Search for the cell housing the specified text and yield its (X, Y) center coordinate. 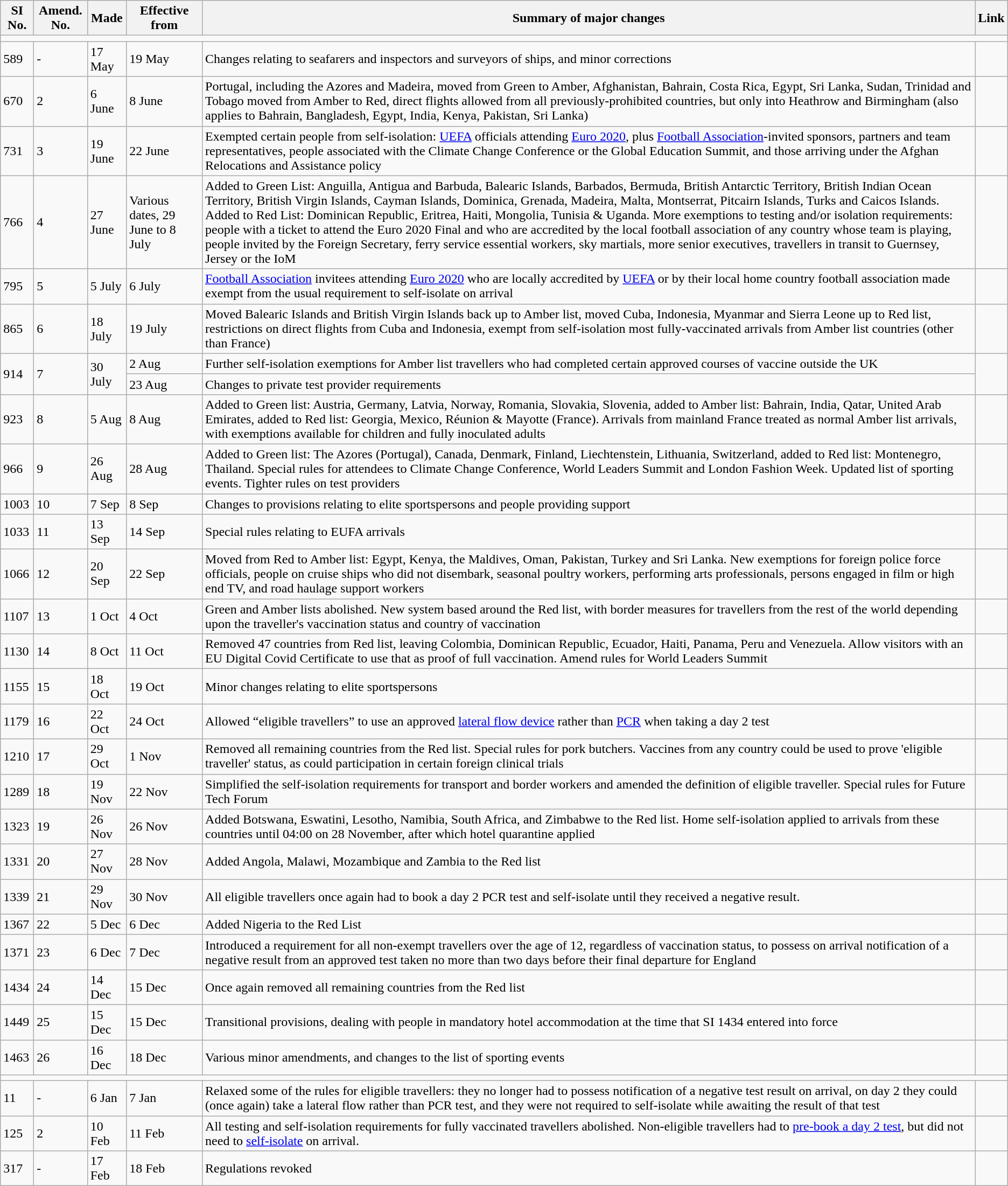
4 (60, 222)
Link (991, 18)
1323 (17, 826)
22 Oct (107, 722)
1066 (17, 574)
589 (17, 59)
1179 (17, 722)
23 (60, 952)
22 Sep (165, 574)
24 (60, 987)
14 Dec (107, 987)
1289 (17, 792)
Once again removed all remaining countries from the Red list (589, 987)
1 Nov (165, 756)
1449 (17, 1022)
18 Oct (107, 686)
6 June (107, 101)
5 Aug (107, 419)
All eligible travellers once again had to book a day 2 PCR test and self-isolate until they received a negative result. (589, 896)
27 Nov (107, 862)
26 Aug (107, 469)
4 Oct (165, 616)
8 Sep (165, 504)
7 Jan (165, 1099)
1003 (17, 504)
29 Oct (107, 756)
23 Aug (165, 384)
317 (17, 1169)
21 (60, 896)
5 July (107, 287)
22 Nov (165, 792)
20 (60, 862)
Regulations revoked (589, 1169)
28 Aug (165, 469)
7 (60, 374)
2 Aug (165, 364)
Various minor amendments, and changes to the list of sporting events (589, 1057)
6 (60, 329)
795 (17, 287)
22 (60, 924)
7 Sep (107, 504)
19 May (165, 59)
19 June (107, 151)
11 Feb (165, 1133)
8 Aug (165, 419)
Effective from (165, 18)
11 Oct (165, 652)
25 (60, 1022)
1210 (17, 756)
Made (107, 18)
13 (60, 616)
12 (60, 574)
3 (60, 151)
15 (60, 686)
28 Nov (165, 862)
Special rules relating to EUFA arrivals (589, 532)
27 June (107, 222)
18 Dec (165, 1057)
26 (60, 1057)
Various dates, 29 June to 8 July (165, 222)
1339 (17, 896)
Transitional provisions, dealing with people in mandatory hotel accommodation at the time that SI 1434 entered into force (589, 1022)
Changes relating to seafarers and inspectors and surveyors of ships, and minor corrections (589, 59)
17 May (107, 59)
30 Nov (165, 896)
Amend. No. (60, 18)
10 (60, 504)
1331 (17, 862)
19 Oct (165, 686)
125 (17, 1133)
6 July (165, 287)
1371 (17, 952)
14 Sep (165, 532)
1107 (17, 616)
16 Dec (107, 1057)
14 (60, 652)
923 (17, 419)
5 Dec (107, 924)
19 July (165, 329)
5 (60, 287)
7 Dec (165, 952)
17 (60, 756)
29 Nov (107, 896)
6 Jan (107, 1099)
SI No. (17, 18)
22 June (165, 151)
8 (60, 419)
Minor changes relating to elite sportspersons (589, 686)
Changes to private test provider requirements (589, 384)
13 Sep (107, 532)
Summary of major changes (589, 18)
10 Feb (107, 1133)
1434 (17, 987)
Further self-isolation exemptions for Amber list travellers who had completed certain approved courses of vaccine outside the UK (589, 364)
Allowed “eligible travellers” to use an approved lateral flow device rather than PCR when taking a day 2 test (589, 722)
766 (17, 222)
16 (60, 722)
1155 (17, 686)
8 Oct (107, 652)
20 Sep (107, 574)
24 Oct (165, 722)
670 (17, 101)
Changes to provisions relating to elite sportspersons and people providing support (589, 504)
1367 (17, 924)
731 (17, 151)
914 (17, 374)
18 July (107, 329)
19 Nov (107, 792)
30 July (107, 374)
18 (60, 792)
8 June (165, 101)
19 (60, 826)
Added Nigeria to the Red List (589, 924)
1130 (17, 652)
1463 (17, 1057)
17 Feb (107, 1169)
1033 (17, 532)
865 (17, 329)
9 (60, 469)
1 Oct (107, 616)
18 Feb (165, 1169)
Added Angola, Malawi, Mozambique and Zambia to the Red list (589, 862)
966 (17, 469)
